Locate the cell with the specified text and output its (X, Y) center coordinate. 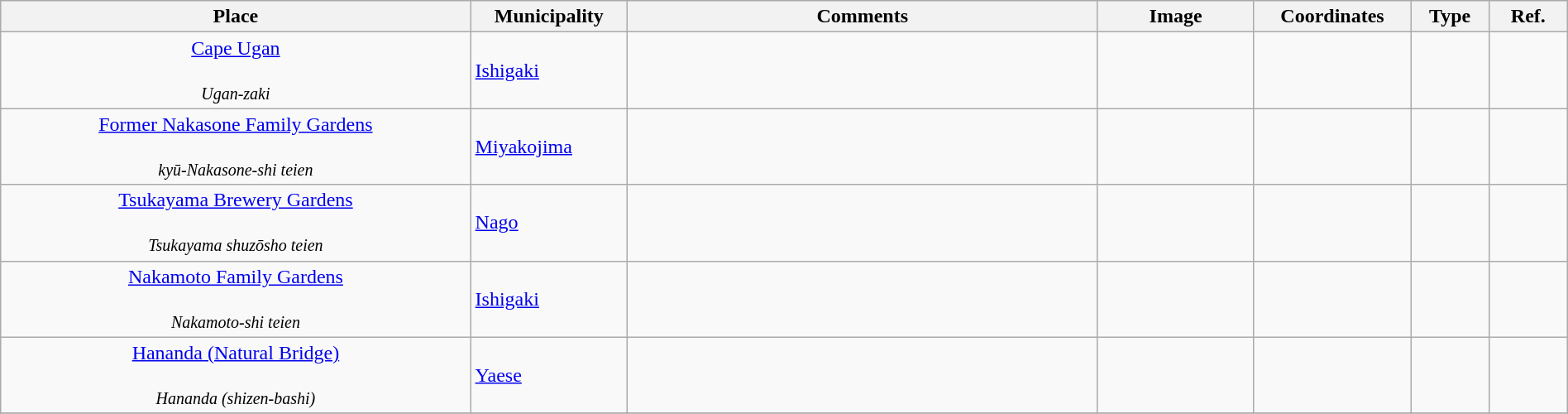
Municipality (549, 17)
Comments (863, 17)
Nakamoto Family GardensNakamoto-shi teien (236, 299)
Place (236, 17)
Cape UganUgan-zaki (236, 70)
Tsukayama Brewery GardensTsukayama shuzōsho teien (236, 223)
Former Nakasone Family Gardenskyū-Nakasone-shi teien (236, 147)
Coordinates (1331, 17)
Type (1451, 17)
Image (1176, 17)
Miyakojima (549, 147)
Hananda (Natural Bridge)Hananda (shizen-bashi) (236, 375)
Yaese (549, 375)
Ref. (1528, 17)
Nago (549, 223)
